Search for the cell housing the specified text and yield its [x, y] center coordinate. 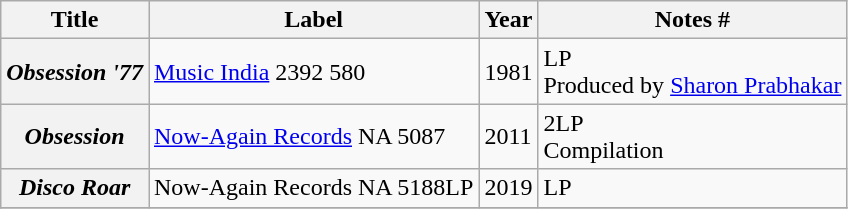
Obsession [75, 136]
Label [313, 20]
LPProduced by Sharon Prabhakar [692, 72]
Obsession '77 [75, 72]
Notes # [692, 20]
Year [508, 20]
1981 [508, 72]
Now-Again Records NA 5188LP [313, 188]
Disco Roar [75, 188]
LP [692, 188]
2LPCompilation [692, 136]
Title [75, 20]
Music India 2392 580 [313, 72]
2019 [508, 188]
Now-Again Records NA 5087 [313, 136]
2011 [508, 136]
